From the cell containing the given text, extract its center point as (X, Y) coordinate. 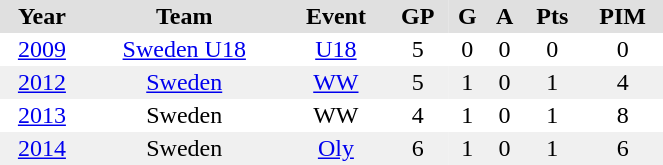
2013 (42, 116)
G (467, 16)
Event (336, 16)
2009 (42, 50)
2014 (42, 148)
Pts (552, 16)
U18 (336, 50)
A (504, 16)
Team (184, 16)
6 (418, 148)
Sweden U18 (184, 50)
Year (42, 16)
Oly (336, 148)
4 (418, 116)
GP (418, 16)
2012 (42, 82)
